Determine the [x, y] coordinate at the center of the cell enclosing the given text.  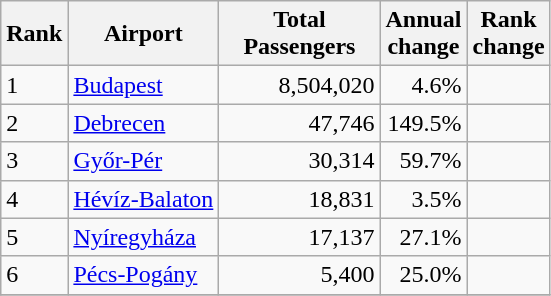
25.0% [424, 275]
5 [34, 237]
4 [34, 199]
18,831 [300, 199]
Győr-Pér [144, 161]
27.1% [424, 237]
TotalPassengers [300, 34]
Annualchange [424, 34]
6 [34, 275]
Rankchange [508, 34]
Rank [34, 34]
3.5% [424, 199]
Debrecen [144, 123]
Airport [144, 34]
47,746 [300, 123]
17,137 [300, 237]
3 [34, 161]
1 [34, 85]
149.5% [424, 123]
Budapest [144, 85]
2 [34, 123]
4.6% [424, 85]
30,314 [300, 161]
59.7% [424, 161]
Hévíz-Balaton [144, 199]
8,504,020 [300, 85]
Pécs-Pogány [144, 275]
Nyíregyháza [144, 237]
5,400 [300, 275]
